Locate the cell with the specified text and output its (x, y) center coordinate. 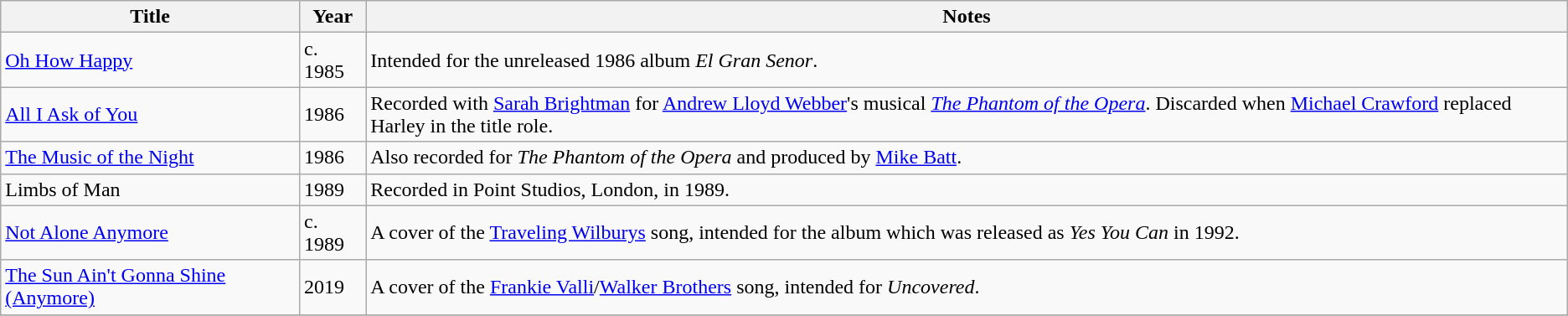
c. 1985 (333, 60)
1989 (333, 189)
A cover of the Traveling Wilburys song, intended for the album which was released as Yes You Can in 1992. (967, 233)
The Sun Ain't Gonna Shine (Anymore) (151, 287)
Recorded in Point Studios, London, in 1989. (967, 189)
Also recorded for The Phantom of the Opera and produced by Mike Batt. (967, 158)
Not Alone Anymore (151, 233)
Title (151, 17)
c. 1989 (333, 233)
All I Ask of You (151, 114)
A cover of the Frankie Valli/Walker Brothers song, intended for Uncovered. (967, 287)
The Music of the Night (151, 158)
Year (333, 17)
Notes (967, 17)
Intended for the unreleased 1986 album El Gran Senor. (967, 60)
Oh How Happy (151, 60)
2019 (333, 287)
Limbs of Man (151, 189)
